From the cell containing the given text, extract its center point as (X, Y) coordinate. 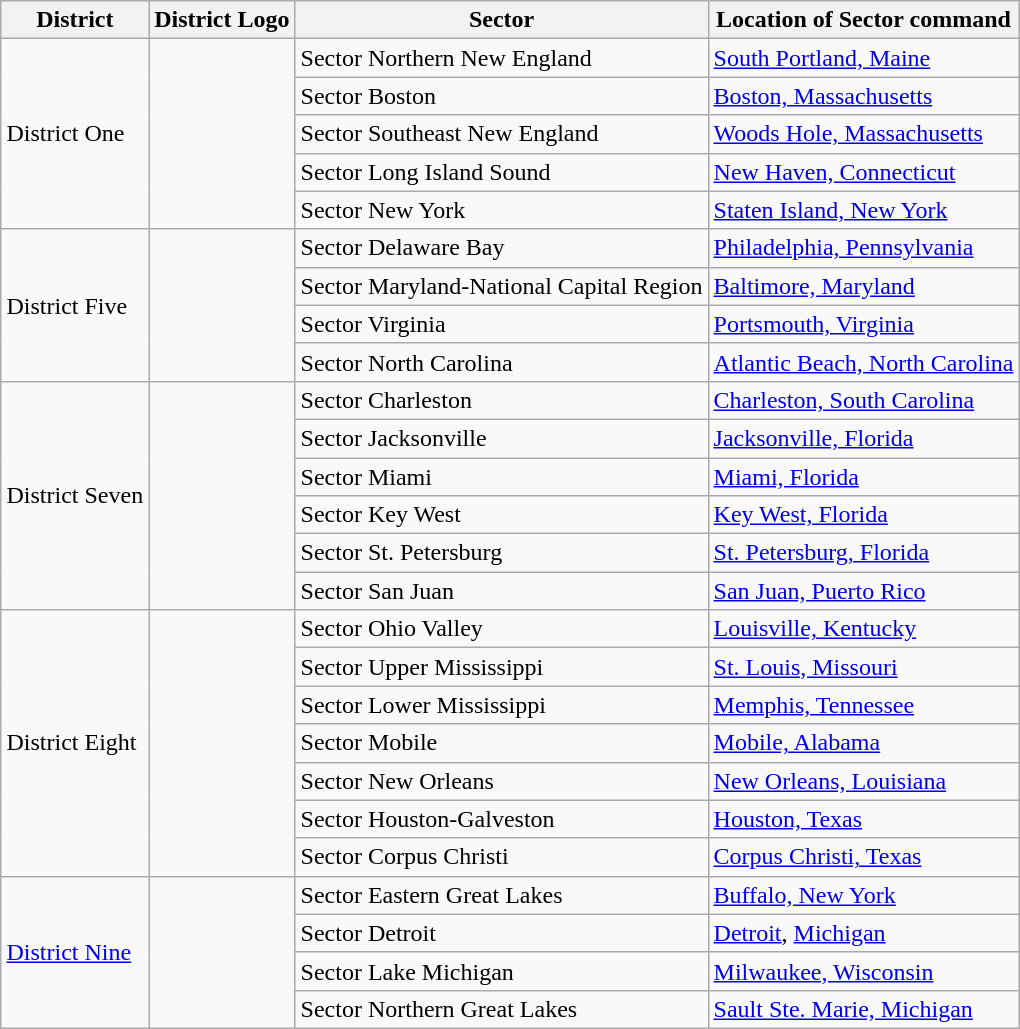
Detroit, Michigan (864, 933)
District Nine (75, 952)
District Seven (75, 495)
Sector (502, 20)
District Logo (222, 20)
Sector Virginia (502, 324)
Sector Charleston (502, 400)
Buffalo, New York (864, 895)
Corpus Christi, Texas (864, 857)
Woods Hole, Massachusetts (864, 134)
Sector Lower Mississippi (502, 705)
District Five (75, 305)
Sector New Orleans (502, 781)
South Portland, Maine (864, 58)
District Eight (75, 743)
Charleston, South Carolina (864, 400)
Boston, Massachusetts (864, 96)
Sector Mobile (502, 743)
Location of Sector command (864, 20)
Sector Ohio Valley (502, 629)
Sector Southeast New England (502, 134)
St. Petersburg, Florida (864, 553)
Key West, Florida (864, 515)
Memphis, Tennessee (864, 705)
Sector Houston-Galveston (502, 819)
Sector Detroit (502, 933)
Sector Jacksonville (502, 438)
Sector Upper Mississippi (502, 667)
Sector Eastern Great Lakes (502, 895)
San Juan, Puerto Rico (864, 591)
Sector North Carolina (502, 362)
Baltimore, Maryland (864, 286)
Jacksonville, Florida (864, 438)
Louisville, Kentucky (864, 629)
New Orleans, Louisiana (864, 781)
Miami, Florida (864, 477)
Sector Lake Michigan (502, 971)
Sector Miami (502, 477)
Sector Delaware Bay (502, 248)
Mobile, Alabama (864, 743)
Sault Ste. Marie, Michigan (864, 1009)
Sector Boston (502, 96)
Atlantic Beach, North Carolina (864, 362)
Philadelphia, Pennsylvania (864, 248)
Sector Maryland-National Capital Region (502, 286)
Sector Northern New England (502, 58)
Sector Northern Great Lakes (502, 1009)
Portsmouth, Virginia (864, 324)
New Haven, Connecticut (864, 172)
Sector St. Petersburg (502, 553)
Sector Corpus Christi (502, 857)
District (75, 20)
Sector New York (502, 210)
Staten Island, New York (864, 210)
Sector Long Island Sound (502, 172)
St. Louis, Missouri (864, 667)
Sector San Juan (502, 591)
Houston, Texas (864, 819)
Milwaukee, Wisconsin (864, 971)
Sector Key West (502, 515)
District One (75, 134)
